Find where the given text appears and provide that cell's center as (X, Y) coordinate. 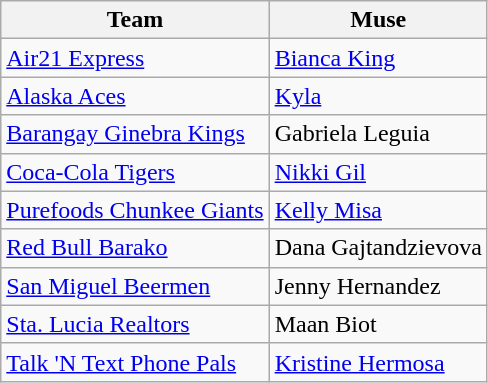
Gabriela Leguia (378, 134)
Purefoods Chunkee Giants (135, 210)
San Miguel Beermen (135, 286)
Alaska Aces (135, 96)
Bianca King (378, 58)
Air21 Express (135, 58)
Dana Gajtandzievova (378, 248)
Nikki Gil (378, 172)
Barangay Ginebra Kings (135, 134)
Jenny Hernandez (378, 286)
Red Bull Barako (135, 248)
Maan Biot (378, 324)
Talk 'N Text Phone Pals (135, 362)
Kelly Misa (378, 210)
Kristine Hermosa (378, 362)
Sta. Lucia Realtors (135, 324)
Muse (378, 20)
Kyla (378, 96)
Team (135, 20)
Coca-Cola Tigers (135, 172)
